Return the [X, Y] coordinate for the center point of the cell that contains the specified text.  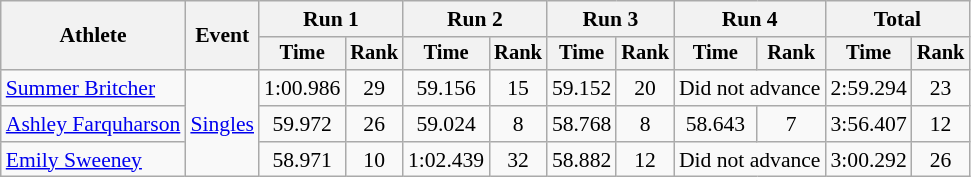
Run 4 [750, 19]
Run 3 [610, 19]
23 [941, 88]
29 [374, 88]
Did not advance [750, 88]
Event [222, 36]
Ashley Farquharson [94, 124]
15 [518, 88]
26 [374, 124]
59.972 [302, 124]
3:56.407 [868, 124]
Summer Britcher [94, 88]
Singles [222, 124]
Athlete [94, 36]
1:00.986 [302, 88]
Run 2 [475, 19]
7 [792, 124]
Run 1 [331, 19]
58.768 [582, 124]
59.152 [582, 88]
59.156 [446, 88]
59.024 [446, 124]
2:59.294 [868, 88]
58.643 [716, 124]
Total [897, 19]
12 [941, 124]
20 [645, 88]
